Identify which cell holds the provided text, then report its [x, y] central coordinate. 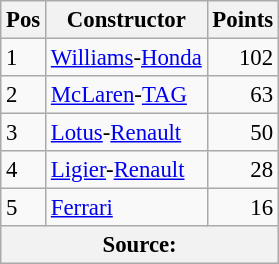
50 [242, 133]
Source: [140, 245]
2 [24, 95]
16 [242, 208]
Constructor [127, 20]
102 [242, 58]
1 [24, 58]
4 [24, 170]
63 [242, 95]
Ligier-Renault [127, 170]
Points [242, 20]
McLaren-TAG [127, 95]
28 [242, 170]
Ferrari [127, 208]
Lotus-Renault [127, 133]
5 [24, 208]
Williams-Honda [127, 58]
Pos [24, 20]
3 [24, 133]
